From the cell containing the given text, extract its center point as [X, Y] coordinate. 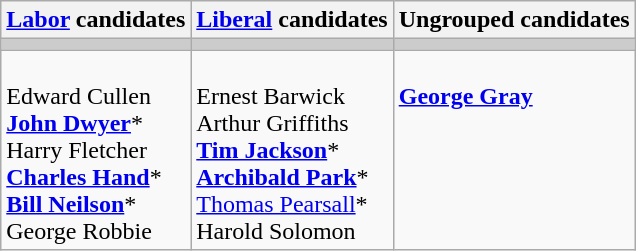
Edward Cullen John Dwyer* Harry Fletcher Charles Hand* Bill Neilson* George Robbie [96, 150]
Ernest Barwick Arthur Griffiths Tim Jackson* Archibald Park* Thomas Pearsall* Harold Solomon [292, 150]
Ungrouped candidates [514, 20]
George Gray [514, 150]
Labor candidates [96, 20]
Liberal candidates [292, 20]
